Provide the [x, y] coordinate of the cell's center where the given text is located.  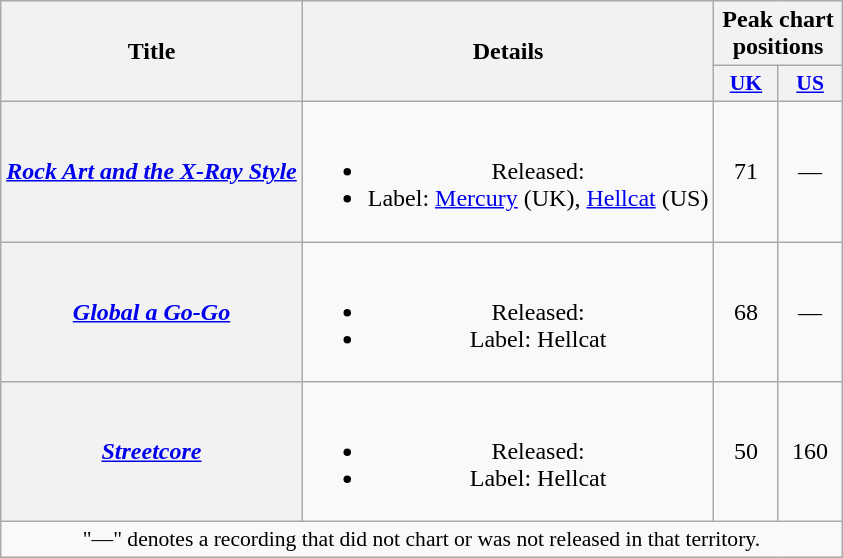
"—" denotes a recording that did not chart or was not released in that territory. [422, 540]
Title [152, 52]
68 [746, 312]
US [810, 84]
Streetcore [152, 452]
Released: Label: Mercury (UK), Hellcat (US) [508, 171]
71 [746, 171]
Rock Art and the X-Ray Style [152, 171]
50 [746, 452]
Global a Go-Go [152, 312]
Details [508, 52]
160 [810, 452]
UK [746, 84]
Peak chart positions [778, 34]
